Detect which cell encompasses the target text, then output its [x, y] center coordinate. 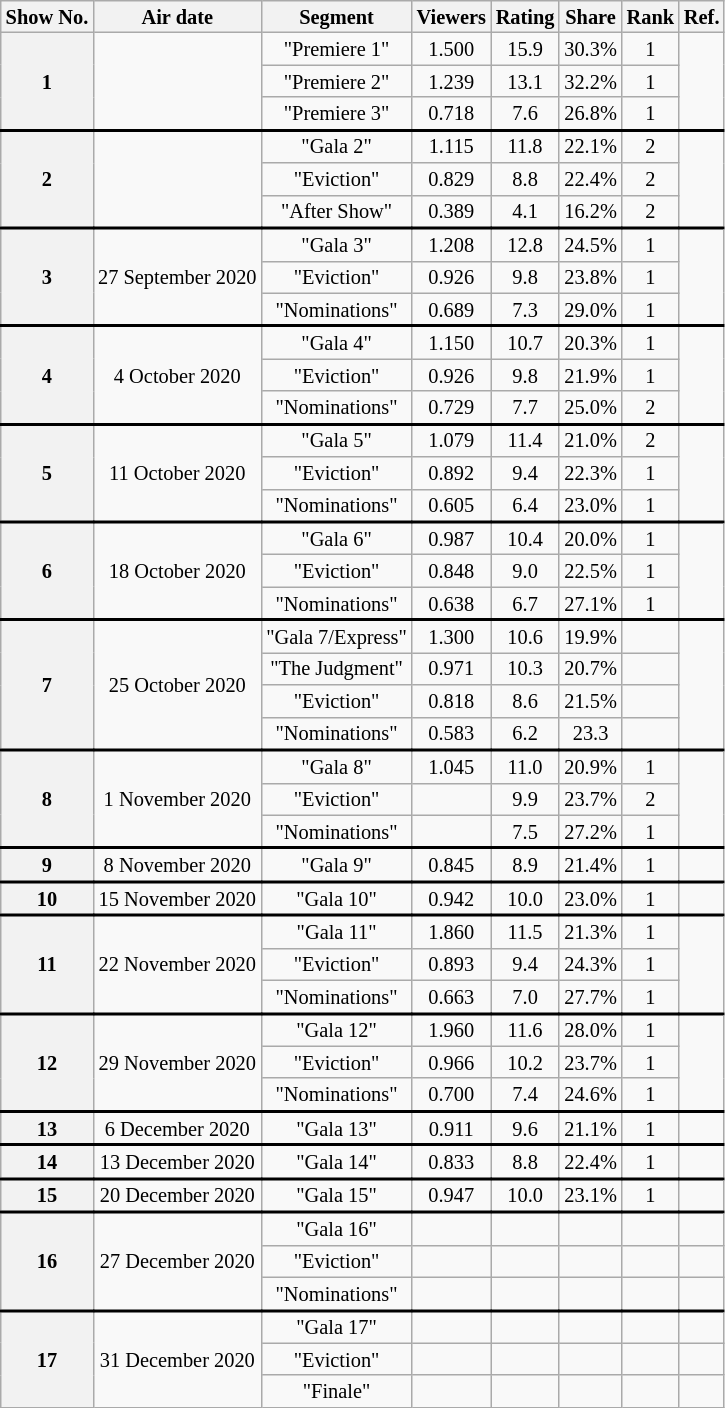
1.239 [452, 81]
"Gala 12" [336, 1030]
1.045 [452, 766]
20.9% [590, 766]
23.8% [590, 277]
0.942 [452, 898]
"Finale" [336, 1391]
11.0 [526, 766]
1.860 [452, 932]
"After Show" [336, 212]
6.7 [526, 604]
25 October 2020 [177, 685]
9.9 [526, 799]
7.5 [526, 832]
6.4 [526, 506]
15 November 2020 [177, 898]
0.729 [452, 408]
Rating [526, 16]
29 November 2020 [177, 1062]
25.0% [590, 408]
7.3 [526, 310]
13.1 [526, 81]
5 [47, 473]
8 [47, 799]
"Gala 5" [336, 440]
"Gala 8" [336, 766]
27.1% [590, 604]
0.818 [452, 701]
15.9 [526, 48]
30.3% [590, 48]
"Gala 17" [336, 1326]
1 November 2020 [177, 799]
7.0 [526, 996]
10 [47, 898]
19.9% [590, 636]
7.6 [526, 114]
27.7% [590, 996]
24.5% [590, 244]
0.911 [452, 1128]
8.6 [526, 701]
11.8 [526, 146]
20.3% [590, 342]
Share [590, 16]
31 December 2020 [177, 1358]
"Premiere 1" [336, 48]
24.3% [590, 964]
Ref. [702, 16]
12.8 [526, 244]
8.9 [526, 865]
Show No. [47, 16]
20.7% [590, 668]
"Gala 15" [336, 1195]
7.7 [526, 408]
4 October 2020 [177, 375]
11 October 2020 [177, 473]
8 November 2020 [177, 865]
9 [47, 865]
0.583 [452, 734]
10.6 [526, 636]
10.7 [526, 342]
10.4 [526, 538]
16.2% [590, 212]
"Gala 10" [336, 898]
1.079 [452, 440]
14 [47, 1162]
22 November 2020 [177, 964]
4.1 [526, 212]
27 December 2020 [177, 1261]
9.6 [526, 1128]
22.3% [590, 473]
11.6 [526, 1030]
"Gala 2" [336, 146]
0.845 [452, 865]
7 [47, 685]
0.971 [452, 668]
0.848 [452, 570]
0.833 [452, 1162]
4 [47, 375]
21.0% [590, 440]
9.0 [526, 570]
23.1% [590, 1195]
0.638 [452, 604]
1.208 [452, 244]
21.5% [590, 701]
"Gala 14" [336, 1162]
0.966 [452, 1062]
0.718 [452, 114]
"Gala 16" [336, 1228]
0.389 [452, 212]
"Gala 9" [336, 865]
0.605 [452, 506]
0.893 [452, 964]
20 December 2020 [177, 1195]
1.960 [452, 1030]
11 [47, 964]
22.1% [590, 146]
26.8% [590, 114]
10.3 [526, 668]
27.2% [590, 832]
Segment [336, 16]
"Gala 6" [336, 538]
0.663 [452, 996]
32.2% [590, 81]
16 [47, 1261]
0.829 [452, 179]
"Gala 3" [336, 244]
1.300 [452, 636]
15 [47, 1195]
18 October 2020 [177, 571]
"Gala 13" [336, 1128]
23.3 [590, 734]
21.3% [590, 932]
0.689 [452, 310]
"Premiere 3" [336, 114]
27 September 2020 [177, 277]
12 [47, 1062]
11.5 [526, 932]
6.2 [526, 734]
20.0% [590, 538]
17 [47, 1358]
Rank [650, 16]
13 [47, 1128]
28.0% [590, 1030]
"Gala 7/Express" [336, 636]
"Premiere 2" [336, 81]
0.947 [452, 1195]
1.150 [452, 342]
0.987 [452, 538]
24.6% [590, 1094]
21.4% [590, 865]
6 December 2020 [177, 1128]
"Gala 4" [336, 342]
3 [47, 277]
7.4 [526, 1094]
22.5% [590, 570]
21.1% [590, 1128]
Viewers [452, 16]
13 December 2020 [177, 1162]
10.2 [526, 1062]
1.500 [452, 48]
21.9% [590, 375]
0.700 [452, 1094]
"Gala 11" [336, 932]
6 [47, 571]
29.0% [590, 310]
0.892 [452, 473]
"The Judgment" [336, 668]
11.4 [526, 440]
1.115 [452, 146]
Air date [177, 16]
